Search for the cell housing the specified text and yield its (X, Y) center coordinate. 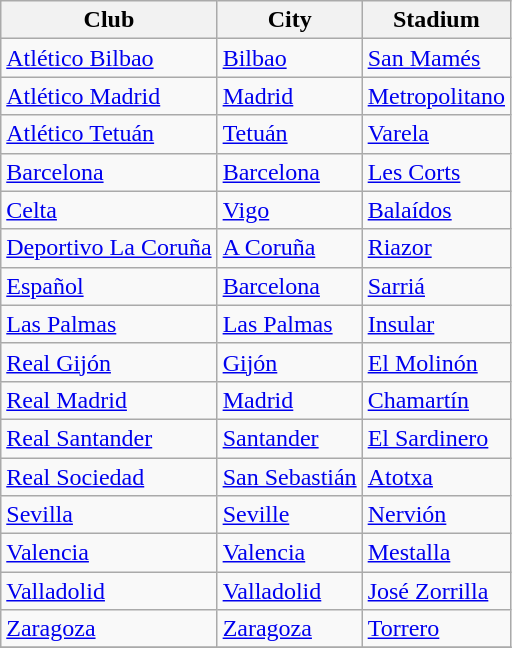
Balaídos (436, 210)
Atlético Madrid (109, 96)
San Sebastián (290, 477)
José Zorrilla (436, 591)
Deportivo La Coruña (109, 248)
Sarriá (436, 286)
Tetuán (290, 134)
Seville (290, 515)
Bilbao (290, 58)
Les Corts (436, 172)
Stadium (436, 20)
Nervión (436, 515)
Mestalla (436, 553)
El Molinón (436, 362)
Chamartín (436, 400)
Real Santander (109, 438)
San Mamés (436, 58)
Riazor (436, 248)
Sevilla (109, 515)
Varela (436, 134)
City (290, 20)
Club (109, 20)
Metropolitano (436, 96)
Insular (436, 324)
El Sardinero (436, 438)
Torrero (436, 629)
Gijón (290, 362)
Español (109, 286)
Santander (290, 438)
Celta (109, 210)
Real Gijón (109, 362)
Real Madrid (109, 400)
Real Sociedad (109, 477)
Atlético Bilbao (109, 58)
A Coruña (290, 248)
Atlético Tetuán (109, 134)
Atotxa (436, 477)
Vigo (290, 210)
